Provide the (X, Y) coordinate of the cell's center where the given text is located.  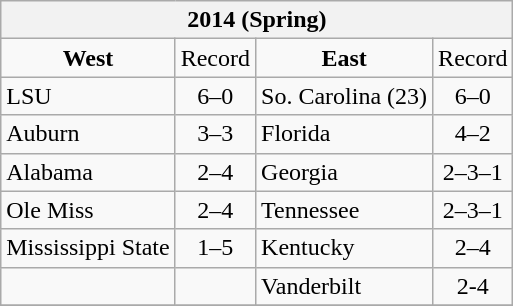
3–3 (215, 134)
2014 (Spring) (257, 20)
Mississippi State (88, 248)
Vanderbilt (344, 286)
LSU (88, 96)
So. Carolina (23) (344, 96)
Georgia (344, 172)
Alabama (88, 172)
Tennessee (344, 210)
Auburn (88, 134)
West (88, 58)
East (344, 58)
Kentucky (344, 248)
Ole Miss (88, 210)
2-4 (473, 286)
4–2 (473, 134)
Florida (344, 134)
1–5 (215, 248)
